Provide the (x, y) coordinate of the cell's center where the given text is located.  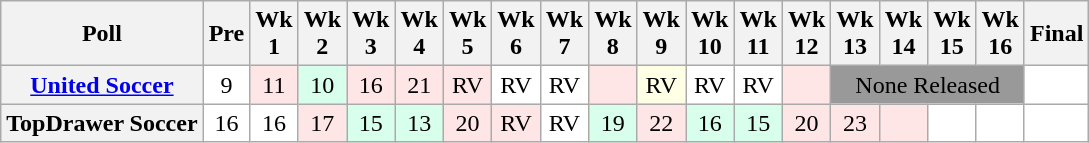
13 (419, 123)
TopDrawer Soccer (102, 123)
23 (855, 123)
Wk16 (1000, 34)
Pre (226, 34)
17 (322, 123)
19 (613, 123)
Wk7 (564, 34)
Final (1056, 34)
10 (322, 85)
11 (274, 85)
Wk15 (952, 34)
Wk9 (661, 34)
Wk6 (516, 34)
Wk14 (903, 34)
None Released (928, 85)
Wk13 (855, 34)
United Soccer (102, 85)
Wk2 (322, 34)
Poll (102, 34)
Wk8 (613, 34)
22 (661, 123)
Wk11 (758, 34)
Wk4 (419, 34)
Wk12 (806, 34)
Wk3 (371, 34)
21 (419, 85)
Wk10 (710, 34)
Wk5 (467, 34)
Wk1 (274, 34)
9 (226, 85)
